From the cell containing the given text, extract its center point as (X, Y) coordinate. 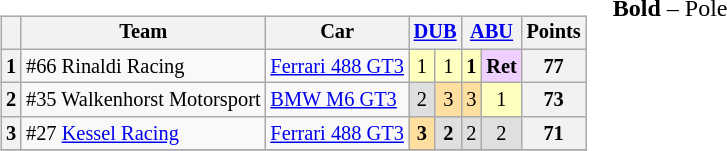
77 (554, 66)
Ret (501, 66)
#35 Walkenhorst Motorsport (143, 100)
73 (554, 100)
Points (554, 33)
Car (336, 33)
Team (143, 33)
#66 Rinaldi Racing (143, 66)
71 (554, 134)
#27 Kessel Racing (143, 134)
DUB (436, 33)
BMW M6 GT3 (336, 100)
ABU (491, 33)
